Return the (X, Y) coordinate for the center point of the cell that contains the specified text.  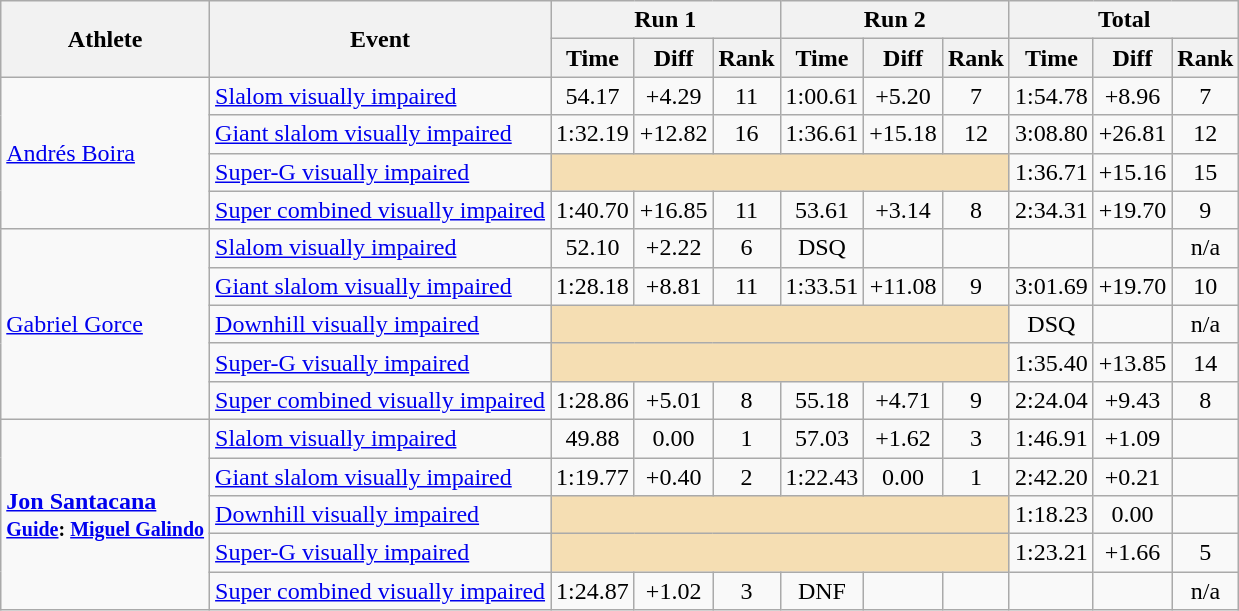
52.10 (593, 248)
1:54.78 (1051, 96)
1:36.71 (1051, 172)
1:40.70 (593, 210)
Run 1 (666, 20)
1:00.61 (822, 96)
1:19.77 (593, 477)
1:35.40 (1051, 362)
1:33.51 (822, 286)
+1.09 (1132, 438)
Run 2 (894, 20)
54.17 (593, 96)
+15.18 (904, 134)
2 (746, 477)
+11.08 (904, 286)
+0.21 (1132, 477)
Gabriel Gorce (106, 324)
1:28.18 (593, 286)
+2.22 (674, 248)
+1.02 (674, 591)
+9.43 (1132, 400)
+15.16 (1132, 172)
6 (746, 248)
2:34.31 (1051, 210)
1:24.87 (593, 591)
1:36.61 (822, 134)
+0.40 (674, 477)
+16.85 (674, 210)
+13.85 (1132, 362)
1:46.91 (1051, 438)
1:32.19 (593, 134)
2:42.20 (1051, 477)
+8.81 (674, 286)
+5.01 (674, 400)
+26.81 (1132, 134)
1:18.23 (1051, 515)
DNF (822, 591)
Athlete (106, 39)
+8.96 (1132, 96)
10 (1206, 286)
3:01.69 (1051, 286)
5 (1206, 553)
+3.14 (904, 210)
57.03 (822, 438)
16 (746, 134)
49.88 (593, 438)
55.18 (822, 400)
Andrés Boira (106, 153)
15 (1206, 172)
+12.82 (674, 134)
2:24.04 (1051, 400)
+5.20 (904, 96)
53.61 (822, 210)
1:23.21 (1051, 553)
3:08.80 (1051, 134)
1:22.43 (822, 477)
1:28.86 (593, 400)
+1.66 (1132, 553)
+4.71 (904, 400)
Jon SantacanaGuide: Miguel Galindo (106, 514)
Total (1124, 20)
Event (380, 39)
14 (1206, 362)
+1.62 (904, 438)
+4.29 (674, 96)
